For the text-containing cell, return its midpoint in (X, Y) coordinate format. 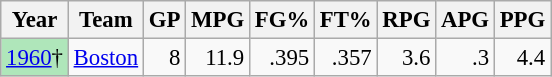
PPG (522, 20)
Team (106, 20)
11.9 (218, 58)
.357 (346, 58)
FT% (346, 20)
8 (164, 58)
.3 (466, 58)
MPG (218, 20)
Boston (106, 58)
.395 (282, 58)
1960† (35, 58)
RPG (406, 20)
4.4 (522, 58)
FG% (282, 20)
3.6 (406, 58)
Year (35, 20)
APG (466, 20)
GP (164, 20)
